Detect which cell encompasses the target text, then output its (x, y) center coordinate. 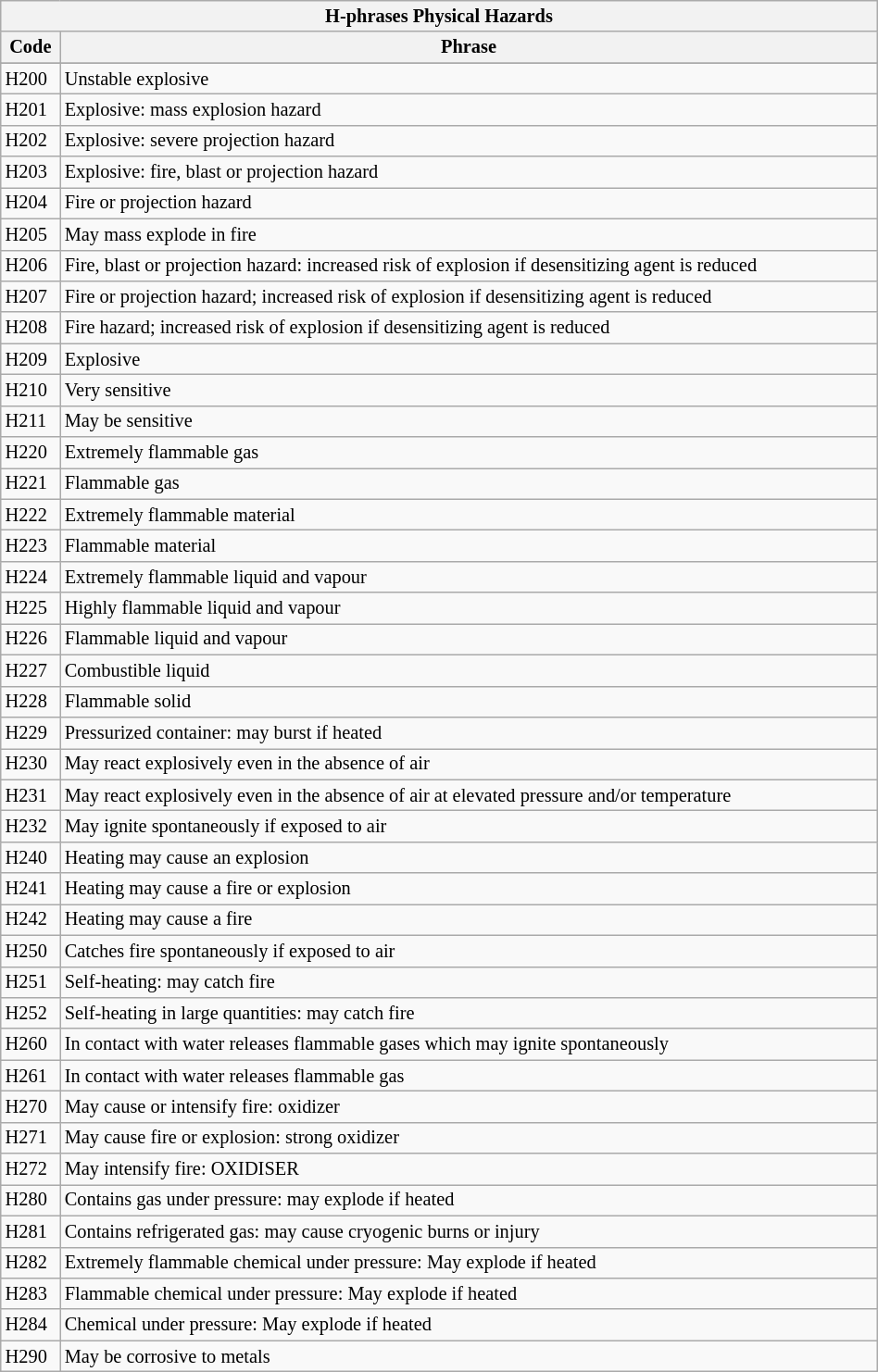
Flammable solid (469, 702)
H242 (31, 919)
May react explosively even in the absence of air at elevated pressure and/or temperature (469, 795)
H204 (31, 203)
H261 (31, 1076)
H222 (31, 515)
Fire hazard; increased risk of explosion if desensitizing agent is reduced (469, 328)
Contains refrigerated gas: may cause cryogenic burns or injury (469, 1231)
H241 (31, 889)
In contact with water releases flammable gases which may ignite spontaneously (469, 1044)
Highly flammable liquid and vapour (469, 608)
H280 (31, 1200)
Unstable explosive (469, 79)
Catches fire spontaneously if exposed to air (469, 951)
H282 (31, 1263)
May be corrosive to metals (469, 1356)
H252 (31, 1013)
H226 (31, 639)
H230 (31, 764)
Combustible liquid (469, 670)
Phrase (469, 47)
Heating may cause a fire (469, 919)
Explosive: severe projection hazard (469, 141)
Fire or projection hazard; increased risk of explosion if desensitizing agent is reduced (469, 296)
H229 (31, 732)
H240 (31, 857)
Self-heating: may catch fire (469, 982)
Heating may cause a fire or explosion (469, 889)
May intensify fire: OXIDISER (469, 1169)
H211 (31, 421)
H251 (31, 982)
Pressurized container: may burst if heated (469, 732)
H232 (31, 826)
Contains gas under pressure: may explode if heated (469, 1200)
May react explosively even in the absence of air (469, 764)
H201 (31, 109)
H231 (31, 795)
H283 (31, 1293)
H223 (31, 545)
Very sensitive (469, 390)
H284 (31, 1325)
May cause or intensify fire: oxidizer (469, 1106)
May ignite spontaneously if exposed to air (469, 826)
H203 (31, 172)
H207 (31, 296)
H-phrases Physical Hazards (439, 16)
H200 (31, 79)
H205 (31, 234)
Flammable chemical under pressure: May explode if heated (469, 1293)
Flammable liquid and vapour (469, 639)
Extremely flammable liquid and vapour (469, 577)
Extremely flammable gas (469, 453)
Flammable gas (469, 483)
H224 (31, 577)
H290 (31, 1356)
H272 (31, 1169)
H271 (31, 1138)
H227 (31, 670)
H202 (31, 141)
H220 (31, 453)
Explosive: fire, blast or projection hazard (469, 172)
H210 (31, 390)
H250 (31, 951)
Chemical under pressure: May explode if heated (469, 1325)
H225 (31, 608)
Self-heating in large quantities: may catch fire (469, 1013)
Extremely flammable material (469, 515)
Fire or projection hazard (469, 203)
H228 (31, 702)
Explosive (469, 359)
Heating may cause an explosion (469, 857)
H209 (31, 359)
In contact with water releases flammable gas (469, 1076)
Extremely flammable chemical under pressure: May explode if heated (469, 1263)
Flammable material (469, 545)
May be sensitive (469, 421)
May cause fire or explosion: strong oxidizer (469, 1138)
Fire, blast or projection hazard: increased risk of explosion if desensitizing agent is reduced (469, 266)
H221 (31, 483)
H208 (31, 328)
H206 (31, 266)
Code (31, 47)
H281 (31, 1231)
H270 (31, 1106)
Explosive: mass explosion hazard (469, 109)
H260 (31, 1044)
May mass explode in fire (469, 234)
